Find where the given text appears and provide that cell's center as (X, Y) coordinate. 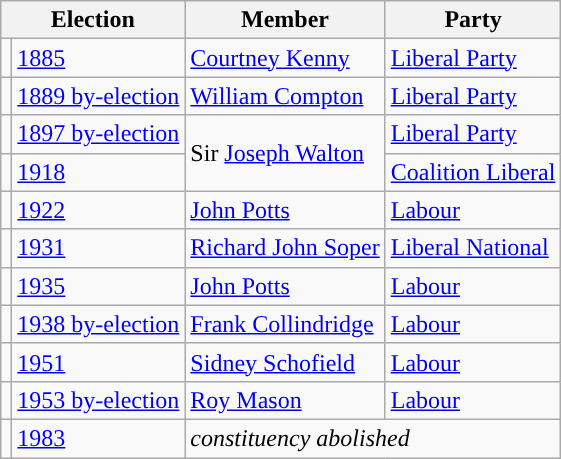
Party (473, 20)
Liberal National (473, 248)
1935 (98, 286)
1922 (98, 210)
Richard John Soper (285, 248)
Election (93, 20)
1889 by-election (98, 96)
1983 (98, 438)
1953 by-election (98, 400)
Courtney Kenny (285, 58)
Coalition Liberal (473, 172)
William Compton (285, 96)
Member (285, 20)
1897 by-election (98, 134)
1931 (98, 248)
Sir Joseph Walton (285, 153)
1885 (98, 58)
1951 (98, 362)
Sidney Schofield (285, 362)
Roy Mason (285, 400)
Frank Collindridge (285, 324)
1918 (98, 172)
constituency abolished (373, 438)
1938 by-election (98, 324)
